Capture the cell that displays the provided text and extract its (X, Y) central coordinate. 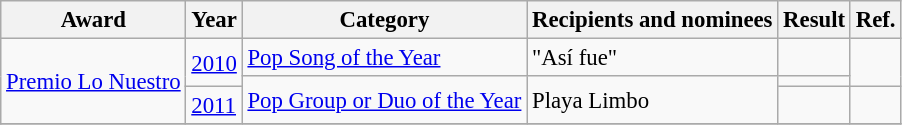
Playa Limbo (652, 100)
Category (384, 20)
Pop Group or Duo of the Year (384, 100)
Award (94, 20)
Year (214, 20)
2010 (214, 63)
Result (814, 20)
Pop Song of the Year (384, 58)
"Así fue" (652, 58)
Premio Lo Nuestro (94, 82)
Ref. (875, 20)
2011 (214, 106)
Recipients and nominees (652, 20)
